Extract the [X, Y] coordinate from the center of the cell holding the provided text.  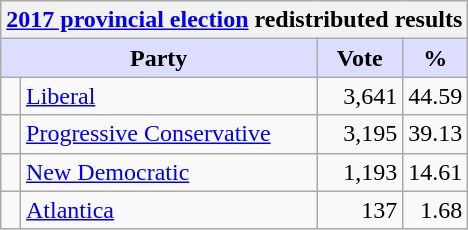
44.59 [436, 96]
39.13 [436, 134]
Progressive Conservative [169, 134]
% [436, 58]
14.61 [436, 172]
Vote [360, 58]
3,641 [360, 96]
Party [159, 58]
1.68 [436, 210]
137 [360, 210]
3,195 [360, 134]
2017 provincial election redistributed results [234, 20]
Liberal [169, 96]
1,193 [360, 172]
Atlantica [169, 210]
New Democratic [169, 172]
